Pinpoint the cell where the given text exists, returning its (x, y) midpoint coordinate. 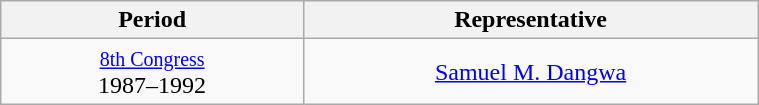
Samuel M. Dangwa (530, 72)
8th Congress1987–1992 (152, 72)
Representative (530, 20)
Period (152, 20)
